Detect which cell encompasses the target text, then output its [x, y] center coordinate. 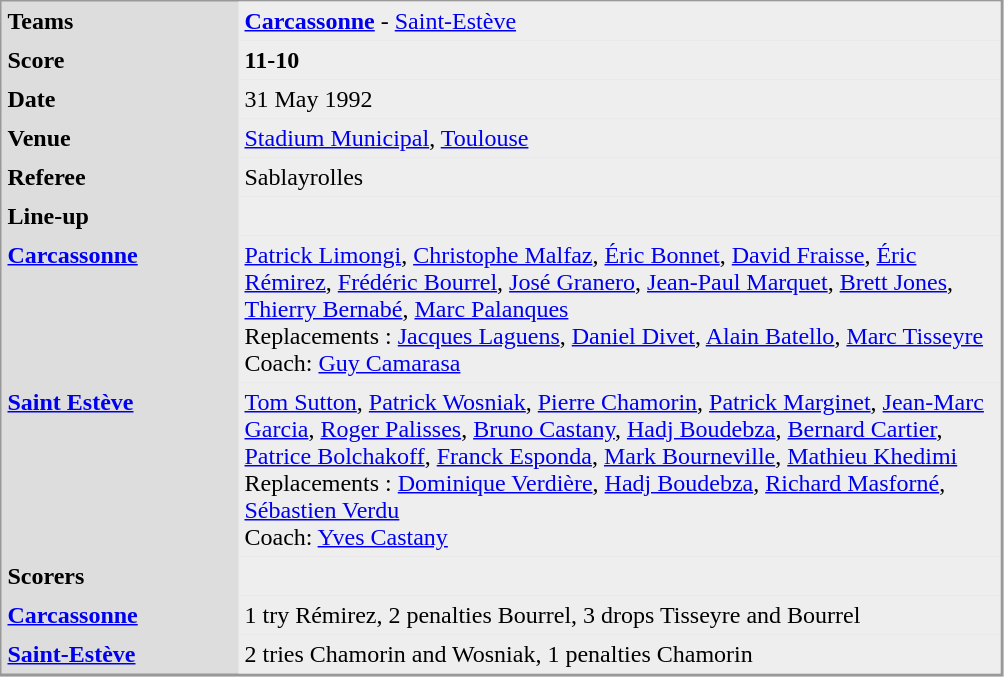
Saint Estève [120, 469]
Venue [120, 138]
Scorers [120, 576]
Saint-Estève [120, 654]
Date [120, 100]
1 try Rémirez, 2 penalties Bourrel, 3 drops Tisseyre and Bourrel [619, 616]
Sablayrolles [619, 178]
Score [120, 60]
Teams [120, 22]
Stadium Municipal, Toulouse [619, 138]
31 May 1992 [619, 100]
Referee [120, 178]
Carcassonne - Saint-Estève [619, 22]
Line-up [120, 216]
2 tries Chamorin and Wosniak, 1 penalties Chamorin [619, 654]
11-10 [619, 60]
